Extract the (X, Y) coordinate from the center of the cell holding the provided text.  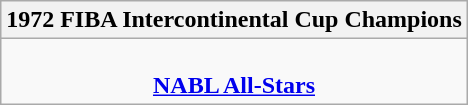
1972 FIBA Intercontinental Cup Champions (234, 20)
NABL All-Stars (234, 72)
